Capture the cell that displays the provided text and extract its (X, Y) central coordinate. 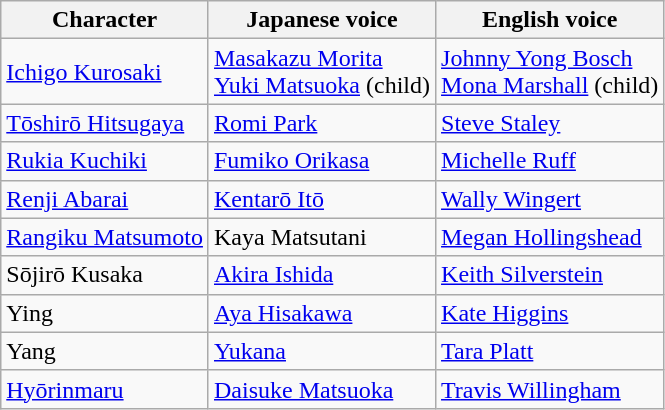
Rukia Kuchiki (105, 161)
Johnny Yong BoschMona Marshall (child) (550, 72)
Kaya Matsutani (322, 237)
Tōshirō Hitsugaya (105, 123)
Kentarō Itō (322, 199)
Sōjirō Kusaka (105, 275)
Megan Hollingshead (550, 237)
Fumiko Orikasa (322, 161)
Ying (105, 313)
Masakazu MoritaYuki Matsuoka (child) (322, 72)
Yang (105, 351)
Tara Platt (550, 351)
Kate Higgins (550, 313)
Renji Abarai (105, 199)
Rangiku Matsumoto (105, 237)
Daisuke Matsuoka (322, 389)
Hyōrinmaru (105, 389)
Wally Wingert (550, 199)
Michelle Ruff (550, 161)
Romi Park (322, 123)
Character (105, 20)
Yukana (322, 351)
Travis Willingham (550, 389)
Aya Hisakawa (322, 313)
Ichigo Kurosaki (105, 72)
Japanese voice (322, 20)
Keith Silverstein (550, 275)
Akira Ishida (322, 275)
Steve Staley (550, 123)
English voice (550, 20)
